From the cell containing the given text, extract its center point as [x, y] coordinate. 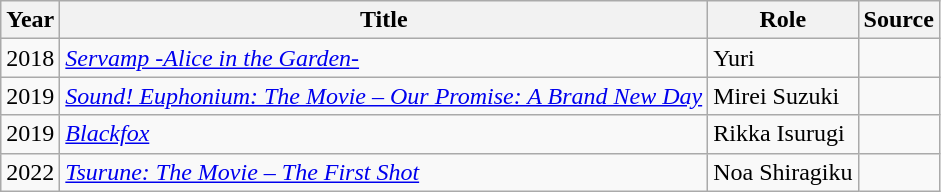
Role [783, 20]
2022 [30, 172]
Yuri [783, 58]
Rikka Isurugi [783, 134]
Title [384, 20]
Blackfox [384, 134]
2018 [30, 58]
Servamp -Alice in the Garden- [384, 58]
Sound! Euphonium: The Movie – Our Promise: A Brand New Day [384, 96]
Noa Shiragiku [783, 172]
Year [30, 20]
Tsurune: The Movie – The First Shot [384, 172]
Source [898, 20]
Mirei Suzuki [783, 96]
